Provide the [X, Y] coordinate of the cell's center where the given text is located.  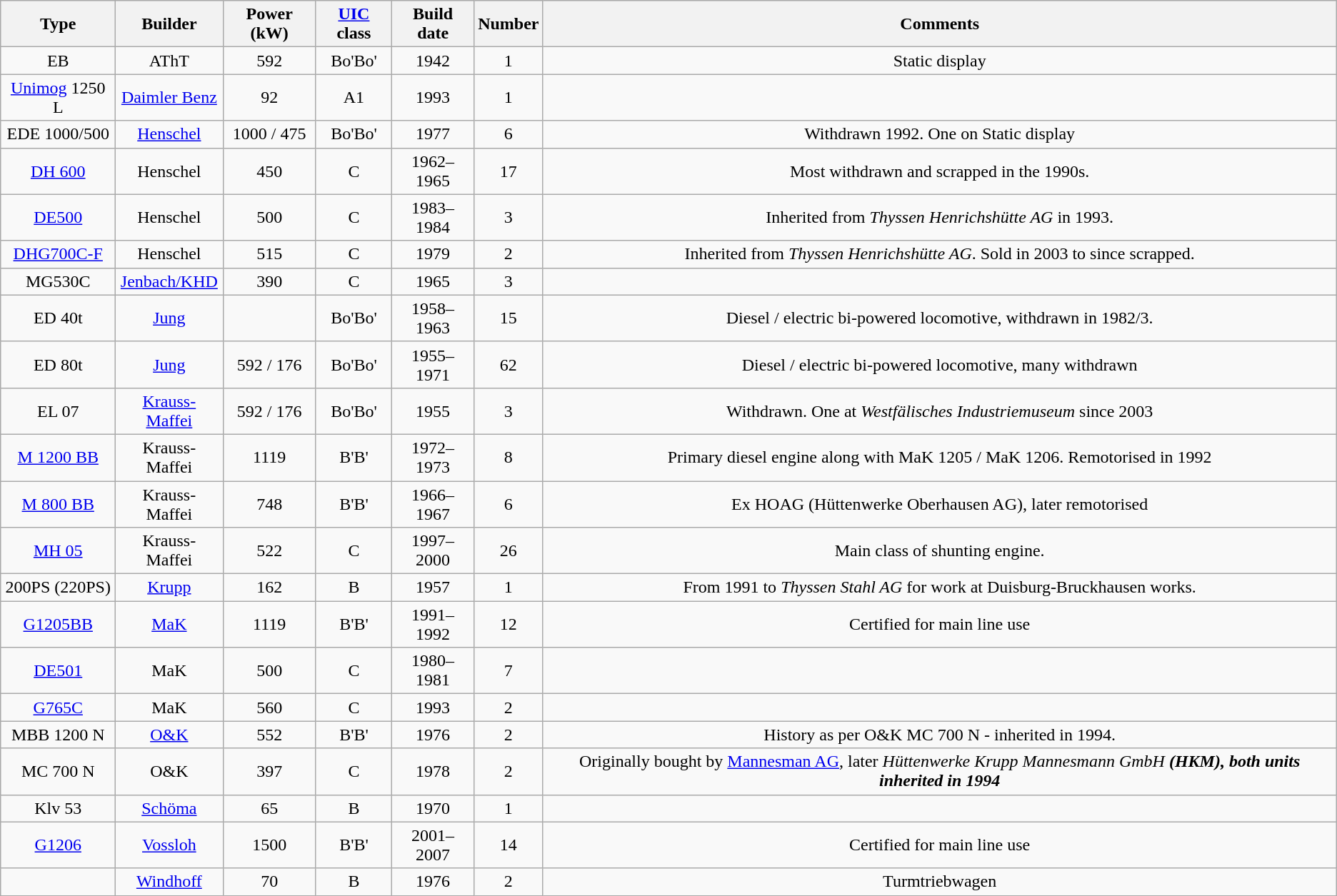
17 [509, 171]
Type [59, 24]
Daimler Benz [169, 97]
390 [269, 281]
Primary diesel engine along with MaK 1205 / MaK 1206. Remotorised in 1992 [940, 457]
Klv 53 [59, 808]
ED 40t [59, 318]
15 [509, 318]
DHG700C-F [59, 254]
Ex HOAG (Hüttenwerke Oberhausen AG), later remotorised [940, 504]
G765C [59, 708]
M 1200 BB [59, 457]
Number [509, 24]
EDE 1000/500 [59, 134]
Schöma [169, 808]
1955–1971 [433, 364]
8 [509, 457]
1979 [433, 254]
UIC class [354, 24]
552 [269, 735]
1970 [433, 808]
Power (kW) [269, 24]
592 [269, 61]
MH 05 [59, 551]
AThT [169, 61]
Inherited from Thyssen Henrichshütte AG. Sold in 2003 to since scrapped. [940, 254]
Windhoff [169, 882]
Main class of shunting engine. [940, 551]
History as per O&K MC 700 N - inherited in 1994. [940, 735]
Most withdrawn and scrapped in the 1990s. [940, 171]
Turmtriebwagen [940, 882]
M 800 BB [59, 504]
Static display [940, 61]
Diesel / electric bi-powered locomotive, withdrawn in 1982/3. [940, 318]
26 [509, 551]
MG530C [59, 281]
14 [509, 845]
Builder [169, 24]
1991–1992 [433, 624]
Unimog 1250 L [59, 97]
Withdrawn. One at Westfälisches Industriemuseum since 2003 [940, 411]
MBB 1200 N [59, 735]
397 [269, 771]
200PS (220PS) [59, 588]
1997–2000 [433, 551]
1983–1984 [433, 217]
1962–1965 [433, 171]
MC 700 N [59, 771]
Comments [940, 24]
1977 [433, 134]
1957 [433, 588]
DE500 [59, 217]
62 [509, 364]
515 [269, 254]
1972–1973 [433, 457]
2001–2007 [433, 845]
748 [269, 504]
65 [269, 808]
Jenbach/KHD [169, 281]
DE501 [59, 671]
A1 [354, 97]
ED 80t [59, 364]
1942 [433, 61]
Build date [433, 24]
Vossloh [169, 845]
1978 [433, 771]
G1205BB [59, 624]
Originally bought by Mannesman AG, later Hüttenwerke Krupp Mannesmann GmbH (HKM), both units inherited in 1994 [940, 771]
Inherited from Thyssen Henrichshütte AG in 1993. [940, 217]
G1206 [59, 845]
1958–1963 [433, 318]
522 [269, 551]
70 [269, 882]
DH 600 [59, 171]
1000 / 475 [269, 134]
92 [269, 97]
12 [509, 624]
450 [269, 171]
Diesel / electric bi-powered locomotive, many withdrawn [940, 364]
560 [269, 708]
1955 [433, 411]
1965 [433, 281]
From 1991 to Thyssen Stahl AG for work at Duisburg-Bruckhausen works. [940, 588]
1980–1981 [433, 671]
Withdrawn 1992. One on Static display [940, 134]
EB [59, 61]
1966–1967 [433, 504]
7 [509, 671]
162 [269, 588]
1500 [269, 845]
Krupp [169, 588]
EL 07 [59, 411]
